Pinpoint the cell where the given text exists, returning its [x, y] midpoint coordinate. 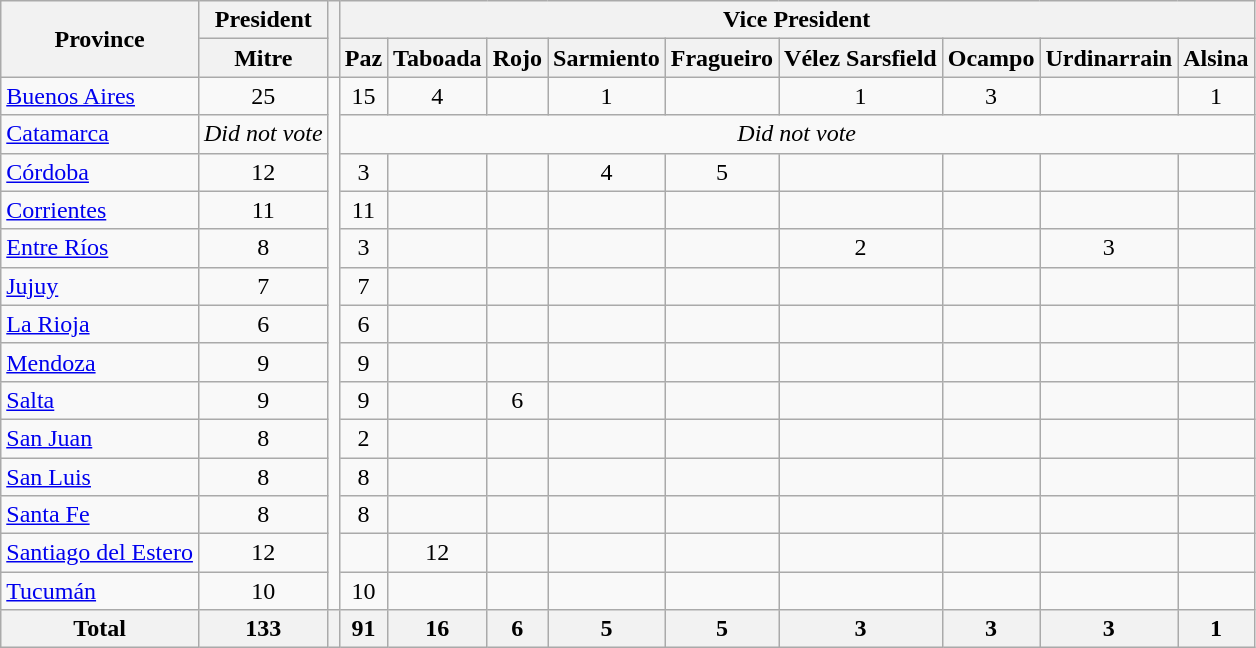
Mendoza [100, 362]
Entre Ríos [100, 248]
91 [363, 629]
Jujuy [100, 286]
San Luis [100, 477]
15 [363, 96]
133 [263, 629]
Taboada [438, 58]
San Juan [100, 438]
25 [263, 96]
Province [100, 39]
Catamarca [100, 134]
Fragueiro [722, 58]
16 [438, 629]
La Rioja [100, 324]
Santiago del Estero [100, 553]
Total [100, 629]
Tucumán [100, 591]
Santa Fe [100, 515]
Corrientes [100, 210]
Sarmiento [607, 58]
Paz [363, 58]
Vélez Sarsfield [861, 58]
Mitre [263, 58]
Urdinarrain [1109, 58]
Ocampo [991, 58]
Rojo [517, 58]
Salta [100, 400]
Buenos Aires [100, 96]
Vice President [796, 20]
Alsina [1216, 58]
President [263, 20]
Córdoba [100, 172]
